Provide the (x, y) coordinate of the cell's center where the given text is located.  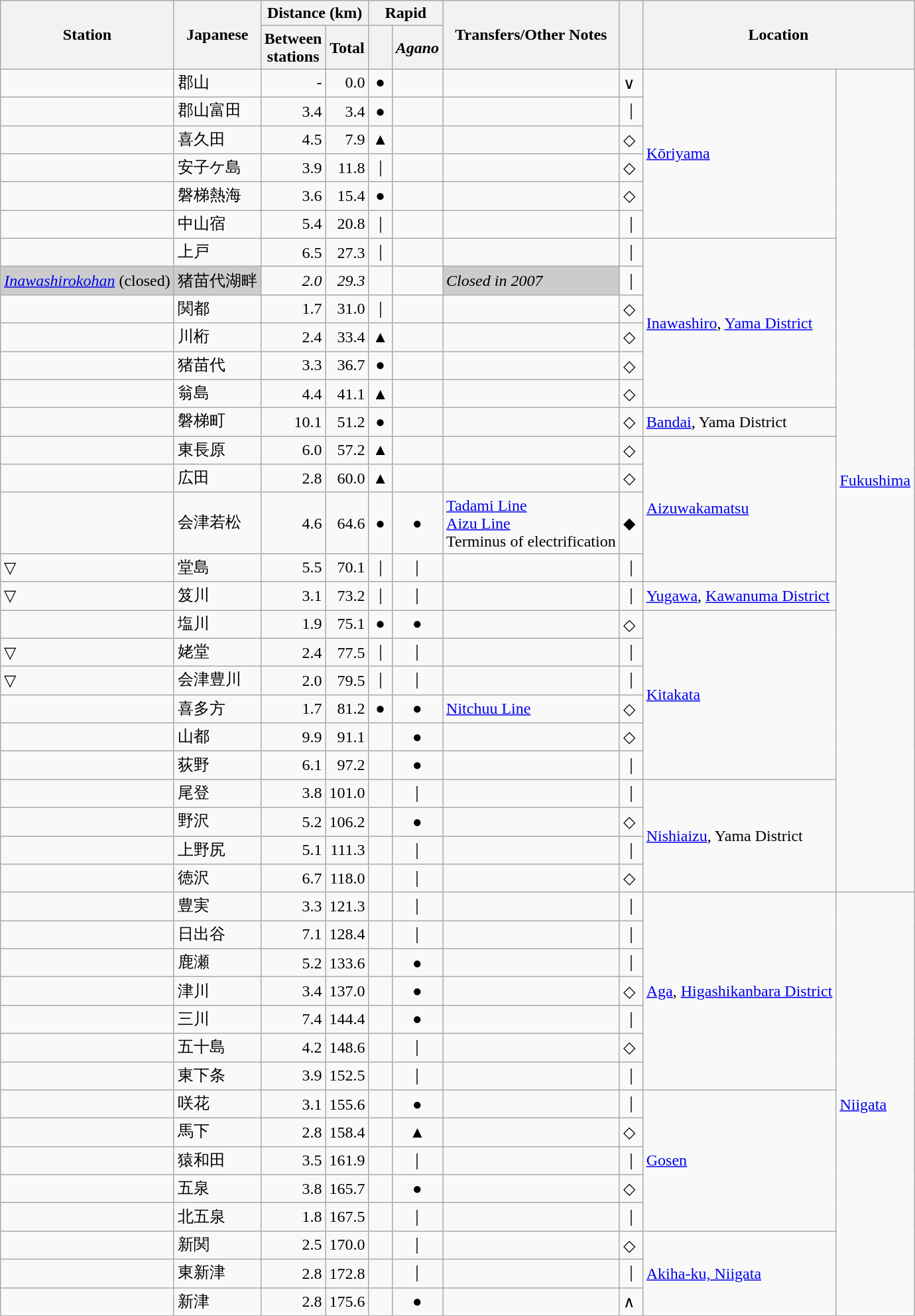
Fukushima (875, 480)
121.3 (347, 906)
笈川 (217, 596)
Japanese (217, 34)
81.2 (347, 708)
31.0 (347, 309)
山都 (217, 738)
165.7 (347, 1189)
97.2 (347, 765)
三川 (217, 1019)
磐梯熱海 (217, 196)
5.5 (293, 568)
73.2 (347, 596)
9.9 (293, 738)
75.1 (347, 625)
塩川 (217, 625)
4.4 (293, 394)
Bandai, Yama District (739, 422)
Tadami LineAizu LineTerminus of electrification (532, 523)
関都 (217, 309)
7.4 (293, 1019)
Transfers/Other Notes (532, 34)
0.0 (347, 84)
東下条 (217, 1076)
170.0 (347, 1246)
155.6 (347, 1104)
70.1 (347, 568)
翁島 (217, 394)
15.4 (347, 196)
6.7 (293, 878)
33.4 (347, 337)
徳沢 (217, 878)
Inawashiro, Yama District (739, 322)
Rapid (406, 13)
128.4 (347, 935)
27.3 (347, 252)
Closed in 2007 (532, 281)
60.0 (347, 479)
川桁 (217, 337)
喜多方 (217, 708)
64.6 (347, 523)
91.1 (347, 738)
姥堂 (217, 653)
野沢 (217, 821)
20.8 (347, 224)
7.1 (293, 935)
新津 (217, 1301)
安子ケ島 (217, 168)
Station (88, 34)
161.9 (347, 1161)
Gosen (739, 1161)
Aga, Higashikanbara District (739, 991)
猪苗代 (217, 366)
◆ (631, 523)
4.2 (293, 1048)
堂島 (217, 568)
日出谷 (217, 935)
馬下 (217, 1133)
- (293, 84)
118.0 (347, 878)
荻野 (217, 765)
11.8 (347, 168)
144.4 (347, 1019)
5.4 (293, 224)
鹿瀬 (217, 963)
5.1 (293, 850)
磐梯町 (217, 422)
会津若松 (217, 523)
137.0 (347, 991)
上戸 (217, 252)
五泉 (217, 1189)
Total (347, 48)
∧ (631, 1301)
Agano (417, 48)
36.7 (347, 366)
Betweenstations (293, 48)
10.1 (293, 422)
4.6 (293, 523)
111.3 (347, 850)
郡山 (217, 84)
新関 (217, 1246)
Distance (km) (314, 13)
豊実 (217, 906)
会津豊川 (217, 681)
133.6 (347, 963)
Yugawa, Kawanuma District (739, 596)
6.1 (293, 765)
Akiha-ku, Niigata (739, 1274)
51.2 (347, 422)
東長原 (217, 450)
79.5 (347, 681)
Kōriyama (739, 154)
3.5 (293, 1161)
咲花 (217, 1104)
Nitchuu Line (532, 708)
101.0 (347, 793)
Kitakata (739, 695)
4.5 (293, 139)
6.0 (293, 450)
猪苗代湖畔 (217, 281)
Nishiaizu, Yama District (739, 836)
77.5 (347, 653)
148.6 (347, 1048)
猿和田 (217, 1161)
6.5 (293, 252)
北五泉 (217, 1217)
中山宿 (217, 224)
上野尻 (217, 850)
Location (778, 34)
郡山富田 (217, 111)
29.3 (347, 281)
152.5 (347, 1076)
158.4 (347, 1133)
106.2 (347, 821)
1.8 (293, 1217)
1.9 (293, 625)
2.5 (293, 1246)
41.1 (347, 394)
喜久田 (217, 139)
広田 (217, 479)
57.2 (347, 450)
尾登 (217, 793)
167.5 (347, 1217)
Aizuwakamatsu (739, 509)
∨ (631, 84)
五十島 (217, 1048)
3.6 (293, 196)
172.8 (347, 1274)
東新津 (217, 1274)
7.9 (347, 139)
Inawashirokohan (closed) (88, 281)
175.6 (347, 1301)
Niigata (875, 1104)
津川 (217, 991)
